Locate the cell with the specified text and output its (X, Y) center coordinate. 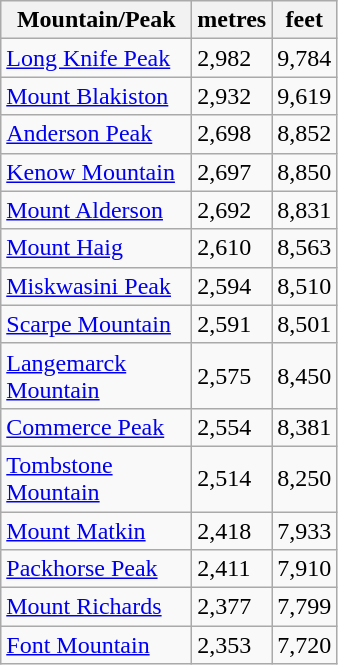
Mount Blakiston (96, 96)
Anderson Peak (96, 134)
Kenow Mountain (96, 172)
Mount Haig (96, 248)
Miskwasini Peak (96, 286)
8,381 (304, 427)
2,697 (232, 172)
8,850 (304, 172)
Commerce Peak (96, 427)
Mount Matkin (96, 531)
2,554 (232, 427)
Scarpe Mountain (96, 324)
8,831 (304, 210)
2,377 (232, 607)
Font Mountain (96, 645)
8,510 (304, 286)
Langemarck Mountain (96, 376)
2,932 (232, 96)
2,418 (232, 531)
7,720 (304, 645)
8,563 (304, 248)
Packhorse Peak (96, 569)
9,619 (304, 96)
feet (304, 20)
7,799 (304, 607)
7,910 (304, 569)
2,594 (232, 286)
Mount Alderson (96, 210)
2,610 (232, 248)
8,250 (304, 478)
Tombstone Mountain (96, 478)
9,784 (304, 58)
2,411 (232, 569)
7,933 (304, 531)
2,514 (232, 478)
2,591 (232, 324)
Mount Richards (96, 607)
8,501 (304, 324)
8,852 (304, 134)
metres (232, 20)
2,353 (232, 645)
2,698 (232, 134)
2,982 (232, 58)
Mountain/Peak (96, 20)
8,450 (304, 376)
2,692 (232, 210)
Long Knife Peak (96, 58)
2,575 (232, 376)
